Output the (X, Y) coordinate of the center of the cell containing the given text.  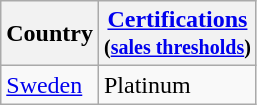
Country (50, 34)
Certifications(sales thresholds) (177, 34)
Sweden (50, 85)
Platinum (177, 85)
